Locate the cell with the specified text and output its (X, Y) center coordinate. 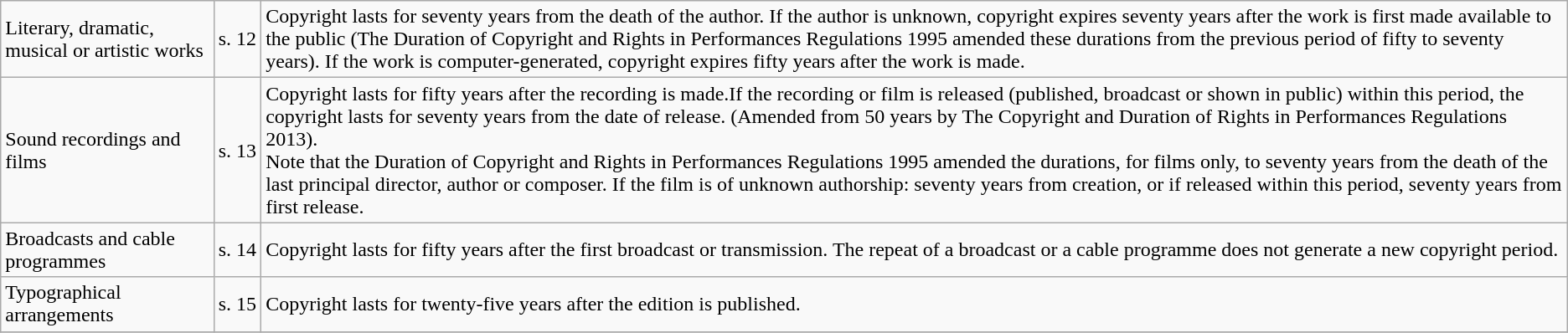
s. 15 (237, 305)
Sound recordings and films (107, 151)
Literary, dramatic, musical or artistic works (107, 39)
s. 14 (237, 249)
Copyright lasts for twenty-five years after the edition is published. (915, 305)
s. 13 (237, 151)
Broadcasts and cable programmes (107, 249)
s. 12 (237, 39)
Typographical arrangements (107, 305)
